Locate the cell with the specified text and output its [X, Y] center coordinate. 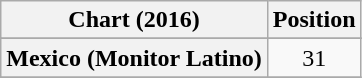
31 [314, 58]
Mexico (Monitor Latino) [134, 58]
Position [314, 20]
Chart (2016) [134, 20]
